Identify which cell holds the provided text, then report its [X, Y] central coordinate. 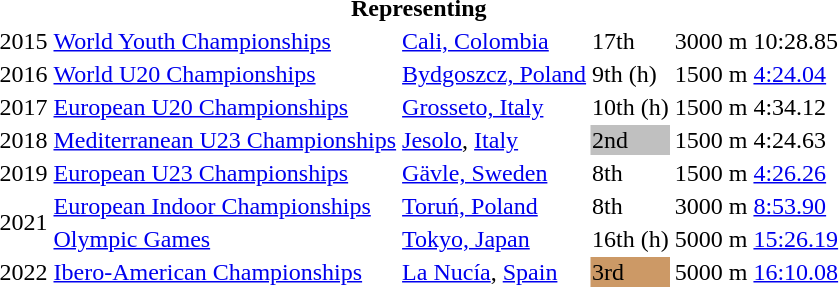
2nd [631, 140]
9th (h) [631, 74]
17th [631, 41]
European Indoor Championships [225, 206]
World U20 Championships [225, 74]
Mediterranean U23 Championships [225, 140]
World Youth Championships [225, 41]
Grosseto, Italy [494, 107]
European U23 Championships [225, 173]
3rd [631, 272]
Toruń, Poland [494, 206]
Gävle, Sweden [494, 173]
Tokyo, Japan [494, 239]
10th (h) [631, 107]
Ibero-American Championships [225, 272]
Bydgoszcz, Poland [494, 74]
Olympic Games [225, 239]
Cali, Colombia [494, 41]
La Nucía, Spain [494, 272]
Jesolo, Italy [494, 140]
European U20 Championships [225, 107]
16th (h) [631, 239]
